For the text-containing cell, return its midpoint in [x, y] coordinate format. 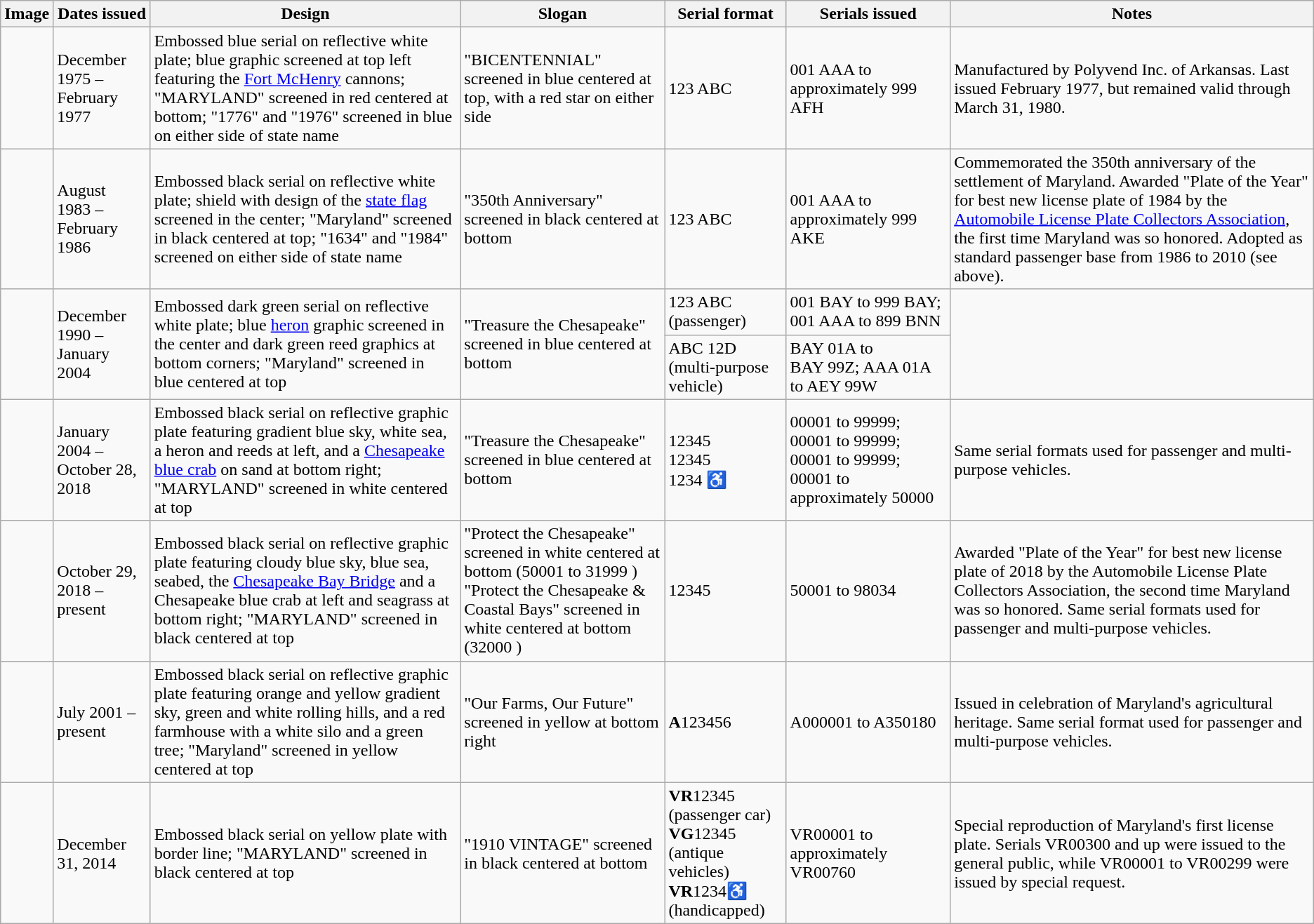
January 2004 – October 28, 2018 [102, 460]
Manufactured by Polyvend Inc. of Arkansas. Last issued February 1977, but remained valid through March 31, 1980. [1132, 88]
Issued in celebration of Maryland's agricultural heritage. Same serial format used for passenger and multi-purpose vehicles. [1132, 721]
"Our Farms, Our Future" screened in yellow at bottom right [563, 721]
Notes [1132, 14]
December 1990 – January 2004 [102, 344]
12345 [726, 591]
001 BAY to 999 BAY; 001 AAA to 899 BNN [868, 312]
Slogan [563, 14]
00001 to 99999; 00001 to 99999; 00001 to 99999; 00001 to approximately 50000 [868, 460]
"1910 VINTAGE" screened in black centered at bottom [563, 853]
12345123451234 ♿ [726, 460]
December 31, 2014 [102, 853]
December 1975 – February 1977 [102, 88]
August 1983 – February 1986 [102, 219]
July 2001 – present [102, 721]
Dates issued [102, 14]
A000001 to A350180 [868, 721]
Same serial formats used for passenger and multi-purpose vehicles. [1132, 460]
50001 to 98034 [868, 591]
"BICENTENNIAL" screened in blue centered at top, with a red star on either side [563, 88]
001 AAA to approximately 999 AFH [868, 88]
VR12345 (passenger car)VG12345 (antique vehicles)VR1234♿ (handicapped) [726, 853]
A123456 [726, 721]
123 ABC (passenger) [726, 312]
001 AAA to approximately 999 AKE [868, 219]
Serials issued [868, 14]
Design [305, 14]
Serial format [726, 14]
Image [27, 14]
October 29, 2018 – present [102, 591]
VR00001 to approximately VR00760 [868, 853]
ABC 12D (multi-purpose vehicle) [726, 367]
BAY 01A to BAY 99Z; AAA 01A to AEY 99W [868, 367]
Embossed black serial on yellow plate with border line; "MARYLAND" screened in black centered at top [305, 853]
"350th Anniversary" screened in black centered at bottom [563, 219]
